Detect which cell encompasses the target text, then output its [x, y] center coordinate. 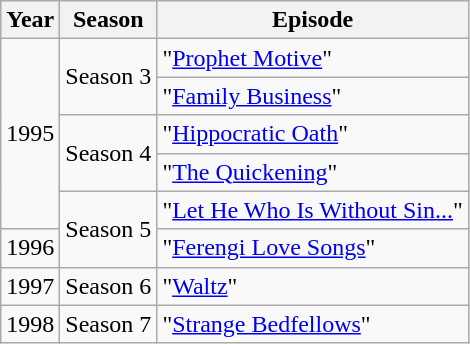
"Prophet Motive" [312, 58]
1996 [30, 248]
"The Quickening" [312, 172]
1998 [30, 324]
Season 5 [108, 229]
"Strange Bedfellows" [312, 324]
"Hippocratic Oath" [312, 134]
"Let He Who Is Without Sin..." [312, 210]
Season 6 [108, 286]
"Ferengi Love Songs" [312, 248]
Season 3 [108, 77]
1995 [30, 134]
"Family Business" [312, 96]
Season 7 [108, 324]
Season [108, 20]
"Waltz" [312, 286]
Season 4 [108, 153]
1997 [30, 286]
Year [30, 20]
Episode [312, 20]
